Return the [x, y] coordinate for the center point of the cell that contains the specified text.  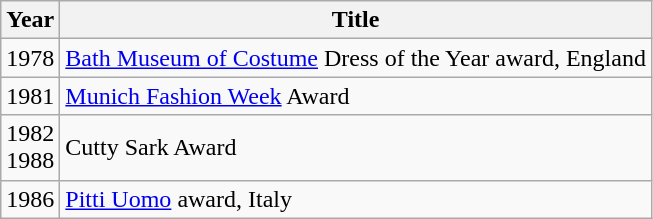
1986 [30, 199]
Title [356, 20]
Cutty Sark Award [356, 148]
Pitti Uomo award, Italy [356, 199]
1978 [30, 58]
1981 [30, 96]
19821988 [30, 148]
Bath Museum of Costume Dress of the Year award, England [356, 58]
Munich Fashion Week Award [356, 96]
Year [30, 20]
